Scan for the cell matching the given text and deliver its (X, Y) coordinate at center. 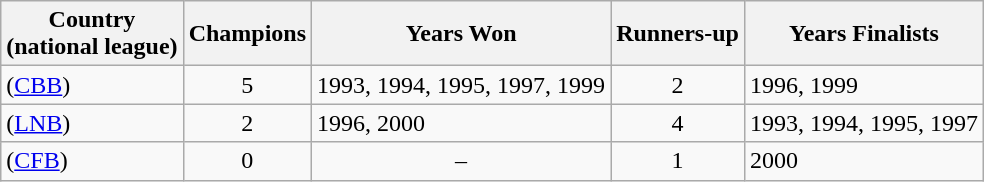
2000 (864, 161)
4 (678, 123)
(CBB) (92, 85)
– (462, 161)
0 (247, 161)
(LNB) (92, 123)
Runners-up (678, 34)
1993, 1994, 1995, 1997 (864, 123)
Years Finalists (864, 34)
1996, 2000 (462, 123)
Country (national league) (92, 34)
1996, 1999 (864, 85)
5 (247, 85)
Years Won (462, 34)
1 (678, 161)
Champions (247, 34)
1993, 1994, 1995, 1997, 1999 (462, 85)
(CFB) (92, 161)
